For the text-containing cell, return its midpoint in (x, y) coordinate format. 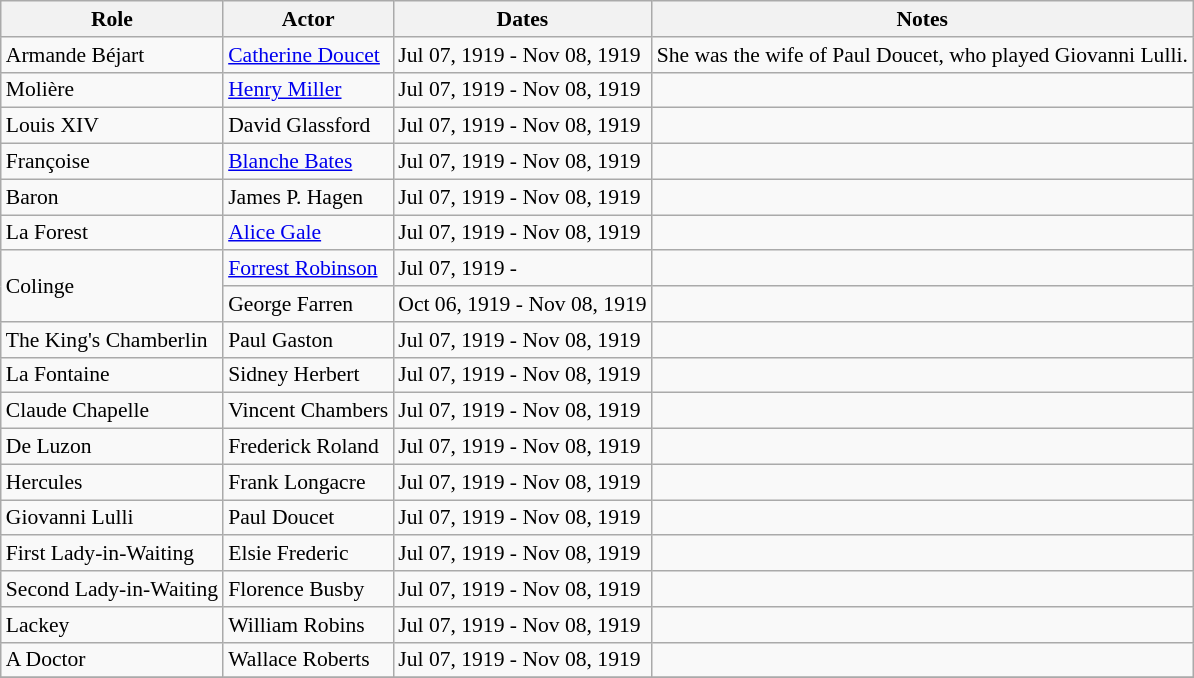
Actor (308, 19)
Forrest Robinson (308, 269)
James P. Hagen (308, 197)
Vincent Chambers (308, 411)
Catherine Doucet (308, 55)
Alice Gale (308, 233)
Françoise (112, 162)
Paul Gaston (308, 340)
Frank Longacre (308, 482)
Claude Chapelle (112, 411)
A Doctor (112, 660)
Frederick Roland (308, 447)
Second Lady-in-Waiting (112, 589)
Lackey (112, 625)
The King's Chamberlin (112, 340)
David Glassford (308, 126)
Wallace Roberts (308, 660)
Hercules (112, 482)
Oct 06, 1919 - Nov 08, 1919 (522, 304)
Jul 07, 1919 - (522, 269)
George Farren (308, 304)
Molière (112, 90)
Giovanni Lulli (112, 518)
La Fontaine (112, 375)
Paul Doucet (308, 518)
Baron (112, 197)
William Robins (308, 625)
She was the wife of Paul Doucet, who played Giovanni Lulli. (922, 55)
La Forest (112, 233)
Henry Miller (308, 90)
Notes (922, 19)
Florence Busby (308, 589)
Colinge (112, 286)
Blanche Bates (308, 162)
Role (112, 19)
De Luzon (112, 447)
Louis XIV (112, 126)
Armande Béjart (112, 55)
Elsie Frederic (308, 554)
Sidney Herbert (308, 375)
First Lady-in-Waiting (112, 554)
Dates (522, 19)
